From the cell containing the given text, extract its center point as [x, y] coordinate. 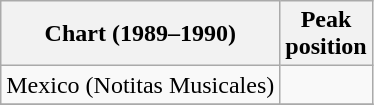
Chart (1989–1990) [140, 34]
Mexico (Notitas Musicales) [140, 85]
Peakposition [326, 34]
